Capture the cell that displays the provided text and extract its [x, y] central coordinate. 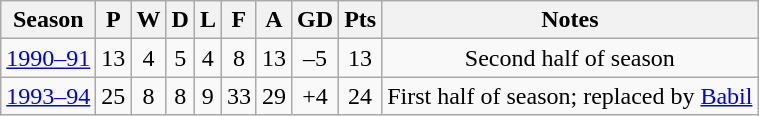
Second half of season [570, 58]
1990–91 [48, 58]
W [148, 20]
GD [316, 20]
D [180, 20]
–5 [316, 58]
5 [180, 58]
A [274, 20]
24 [360, 96]
1993–94 [48, 96]
Season [48, 20]
L [208, 20]
Notes [570, 20]
Pts [360, 20]
33 [238, 96]
29 [274, 96]
25 [114, 96]
First half of season; replaced by Babil [570, 96]
F [238, 20]
P [114, 20]
9 [208, 96]
+4 [316, 96]
